Scan for the cell matching the given text and deliver its (X, Y) coordinate at center. 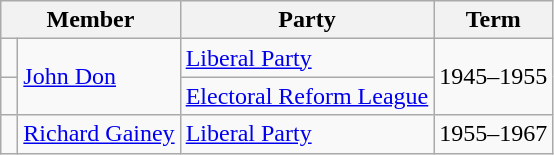
1945–1955 (494, 77)
Member (90, 20)
Electoral Reform League (307, 96)
Term (494, 20)
1955–1967 (494, 134)
Party (307, 20)
John Don (99, 77)
Richard Gainey (99, 134)
